Output the (x, y) coordinate of the center of the cell containing the given text.  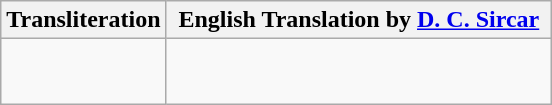
Transliteration (84, 20)
English Translation by D. C. Sircar (359, 20)
